Detect which cell encompasses the target text, then output its (X, Y) center coordinate. 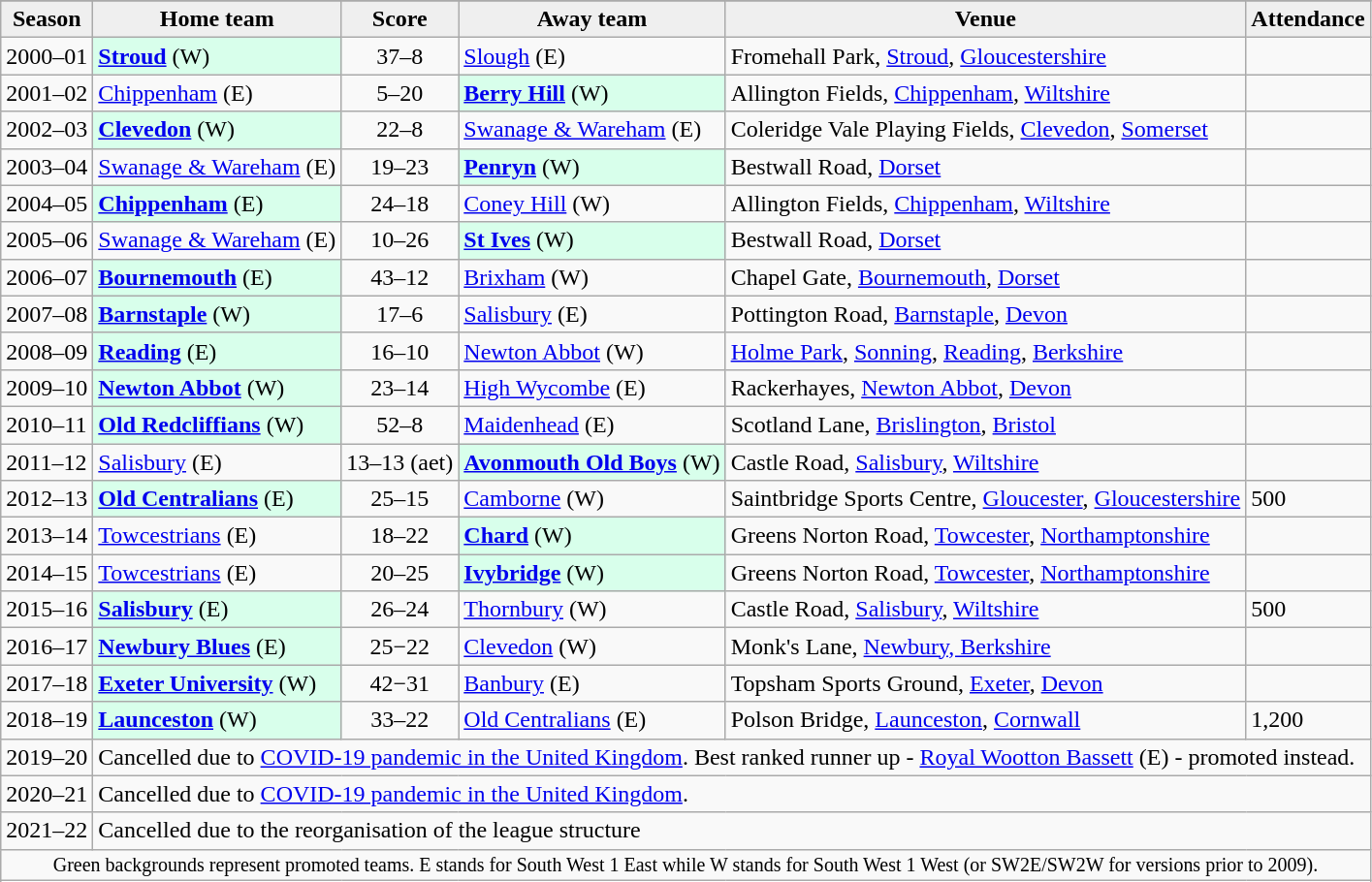
2005–06 (47, 240)
37–8 (399, 56)
Cancelled due to the reorganisation of the league structure (731, 831)
Polson Bridge, Launceston, Cornwall (985, 720)
Reading (E) (217, 351)
1,200 (1308, 720)
Brixham (W) (591, 277)
Exeter University (W) (217, 683)
42−31 (399, 683)
23–14 (399, 388)
St Ives (W) (591, 240)
2000–01 (47, 56)
25−22 (399, 646)
2020–21 (47, 794)
5–20 (399, 93)
24–18 (399, 204)
25–15 (399, 499)
2004–05 (47, 204)
2003–04 (47, 167)
Season (47, 19)
52–8 (399, 425)
2015–16 (47, 610)
Cancelled due to COVID-19 pandemic in the United Kingdom. (731, 794)
13–13 (aet) (399, 462)
2002–03 (47, 130)
Rackerhayes, Newton Abbot, Devon (985, 388)
2012–13 (47, 499)
Topsham Sports Ground, Exeter, Devon (985, 683)
Monk's Lane, Newbury, Berkshire (985, 646)
2009–10 (47, 388)
2021–22 (47, 831)
33–22 (399, 720)
Launceston (W) (217, 720)
Chapel Gate, Bournemouth, Dorset (985, 277)
2013–14 (47, 536)
Scotland Lane, Brislington, Bristol (985, 425)
Old Redcliffians (W) (217, 425)
Fromehall Park, Stroud, Gloucestershire (985, 56)
Venue (985, 19)
Camborne (W) (591, 499)
Maidenhead (E) (591, 425)
18–22 (399, 536)
20–25 (399, 573)
Score (399, 19)
26–24 (399, 610)
19–23 (399, 167)
Ivybridge (W) (591, 573)
Berry Hill (W) (591, 93)
Attendance (1308, 19)
Bournemouth (E) (217, 277)
High Wycombe (E) (591, 388)
Away team (591, 19)
Slough (E) (591, 56)
2010–11 (47, 425)
Penryn (W) (591, 167)
22–8 (399, 130)
16–10 (399, 351)
Barnstaple (W) (217, 314)
2011–12 (47, 462)
Home team (217, 19)
Avonmouth Old Boys (W) (591, 462)
Chard (W) (591, 536)
2016–17 (47, 646)
2007–08 (47, 314)
2006–07 (47, 277)
2019–20 (47, 757)
Coleridge Vale Playing Fields, Clevedon, Somerset (985, 130)
Holme Park, Sonning, Reading, Berkshire (985, 351)
10–26 (399, 240)
Newbury Blues (E) (217, 646)
Banbury (E) (591, 683)
Stroud (W) (217, 56)
Saintbridge Sports Centre, Gloucester, Gloucestershire (985, 499)
2014–15 (47, 573)
Cancelled due to COVID-19 pandemic in the United Kingdom. Best ranked runner up - Royal Wootton Bassett (E) - promoted instead. (731, 757)
2017–18 (47, 683)
17–6 (399, 314)
2008–09 (47, 351)
Coney Hill (W) (591, 204)
Thornbury (W) (591, 610)
2018–19 (47, 720)
2001–02 (47, 93)
43–12 (399, 277)
Pottington Road, Barnstaple, Devon (985, 314)
